Identify which cell holds the provided text, then report its [X, Y] central coordinate. 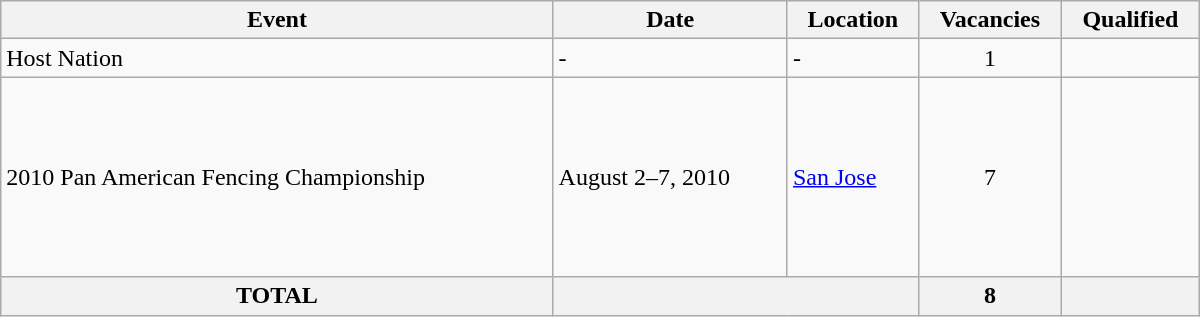
2010 Pan American Fencing Championship [277, 177]
Host Nation [277, 58]
San Jose [852, 177]
August 2–7, 2010 [670, 177]
1 [990, 58]
8 [990, 296]
Location [852, 20]
Qualified [1131, 20]
Date [670, 20]
7 [990, 177]
Event [277, 20]
TOTAL [277, 296]
Vacancies [990, 20]
